Detect which cell encompasses the target text, then output its (x, y) center coordinate. 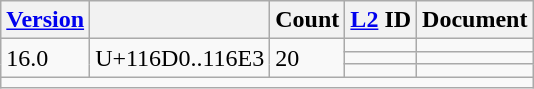
Document (475, 20)
Count (308, 20)
L2 ID (381, 20)
20 (308, 58)
Version (46, 20)
16.0 (46, 58)
U+116D0..116E3 (180, 58)
